Locate the cell with the specified text and output its (X, Y) center coordinate. 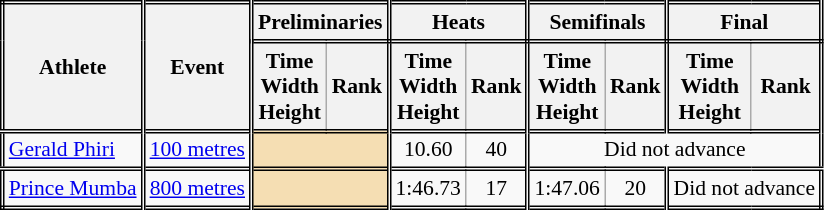
100 metres (197, 150)
17 (497, 190)
Gerald Phiri (72, 150)
10.60 (428, 150)
Event (197, 67)
20 (636, 190)
Final (744, 22)
Prince Mumba (72, 190)
1:47.06 (566, 190)
40 (497, 150)
Semifinals (598, 22)
Preliminaries (320, 22)
1:46.73 (428, 190)
Heats (458, 22)
Athlete (72, 67)
800 metres (197, 190)
